Detect which cell encompasses the target text, then output its [X, Y] center coordinate. 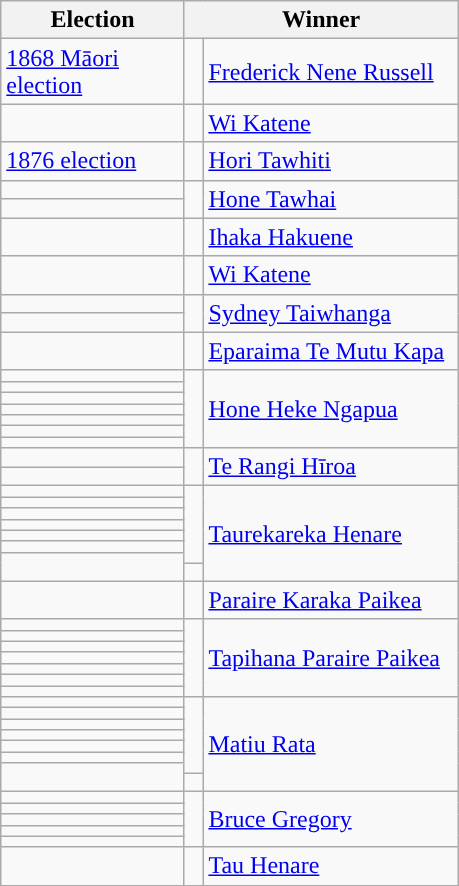
1876 election [93, 161]
1868 Māori election [93, 72]
Hori Tawhiti [330, 161]
Hone Heke Ngapua [330, 408]
Te Rangi Hīroa [330, 467]
Sydney Taiwhanga [330, 313]
Bruce Gregory [330, 820]
Matiu Rata [330, 744]
Frederick Nene Russell [330, 72]
Tapihana Paraire Paikea [330, 658]
Election [93, 20]
Taurekareka Henare [330, 534]
Hone Tawhai [330, 199]
Eparaima Te Mutu Kapa [330, 351]
Paraire Karaka Paikea [330, 600]
Winner [321, 20]
Ihaka Hakuene [330, 237]
Tau Henare [330, 866]
